Determine the [X, Y] coordinate at the center of the cell enclosing the given text.  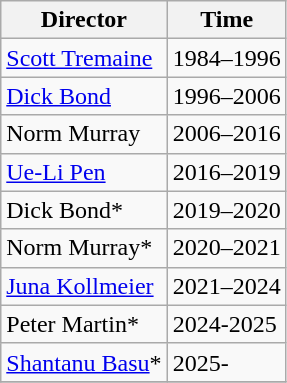
Dick Bond [84, 96]
Director [84, 20]
1984–1996 [226, 58]
2024-2025 [226, 324]
Juna Kollmeier [84, 286]
Norm Murray* [84, 248]
1996–2006 [226, 96]
Scott Tremaine [84, 58]
2021–2024 [226, 286]
Time [226, 20]
2019–2020 [226, 210]
Dick Bond* [84, 210]
Ue-Li Pen [84, 172]
Shantanu Basu* [84, 362]
2020–2021 [226, 248]
2016–2019 [226, 172]
Peter Martin* [84, 324]
2006–2016 [226, 134]
Norm Murray [84, 134]
2025- [226, 362]
